Return (X, Y) of the center of cell containing provided text 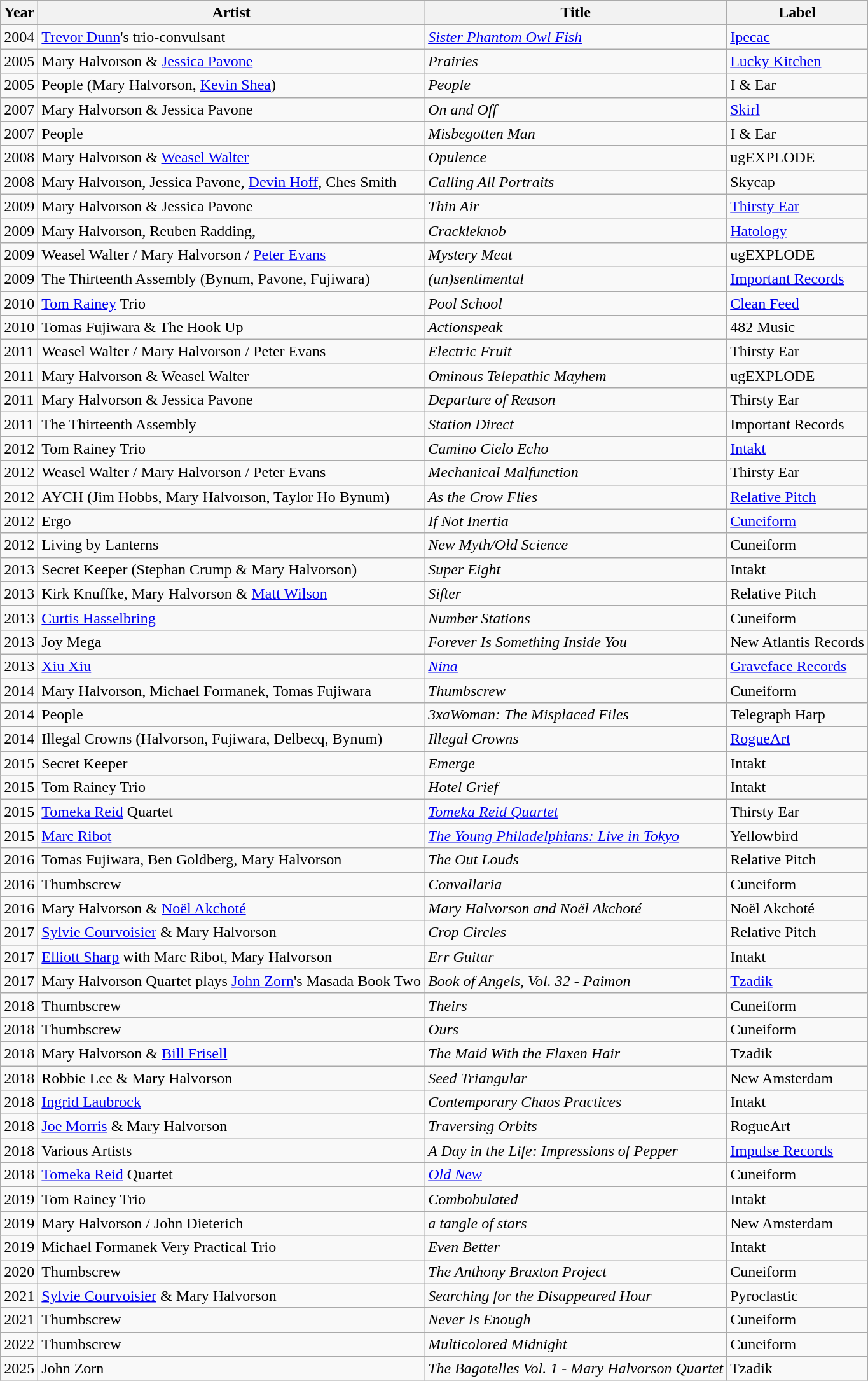
The Bagatelles Vol. 1 - Mary Halvorson Quartet (576, 1368)
Traversing Orbits (576, 1127)
Mystery Meat (576, 254)
Mary Halvorson, Michael Formanek, Tomas Fujiwara (231, 690)
Living by Lanterns (231, 545)
Lucky Kitchen (797, 61)
As the Crow Flies (576, 497)
Super Eight (576, 569)
Telegraph Harp (797, 715)
Prairies (576, 61)
Seed Triangular (576, 1078)
Forever Is Something Inside You (576, 642)
Curtis Hasselbring (231, 618)
Mary Halvorson Quartet plays John Zorn's Masada Book Two (231, 981)
Combobulated (576, 1199)
Michael Formanek Very Practical Trio (231, 1247)
Convallaria (576, 884)
Ingrid Laubrock (231, 1102)
Tomas Fujiwara & The Hook Up (231, 328)
Contemporary Chaos Practices (576, 1102)
Trevor Dunn's trio-convulsant (231, 37)
Electric Fruit (576, 352)
Camino Cielo Echo (576, 448)
Skirl (797, 109)
AYCH (Jim Hobbs, Mary Halvorson, Taylor Ho Bynum) (231, 497)
Artist (231, 13)
Yellowbird (797, 836)
Mary Halvorson, Jessica Pavone, Devin Hoff, Ches Smith (231, 182)
Robbie Lee & Mary Halvorson (231, 1078)
Ergo (231, 521)
Tomas Fujiwara, Ben Goldberg, Mary Halvorson (231, 860)
Calling All Portraits (576, 182)
Old New (576, 1175)
Joy Mega (231, 642)
Title (576, 13)
Secret Keeper (Stephan Crump & Mary Halvorson) (231, 569)
Multicolored Midnight (576, 1344)
The Young Philadelphians: Live in Tokyo (576, 836)
Hotel Grief (576, 788)
The Out Louds (576, 860)
Impulse Records (797, 1151)
(un)sentimental (576, 279)
The Thirteenth Assembly (231, 424)
Searching for the Disappeared Hour (576, 1296)
Actionspeak (576, 328)
Marc Ribot (231, 836)
482 Music (797, 328)
People (Mary Halvorson, Kevin Shea) (231, 85)
Number Stations (576, 618)
Even Better (576, 1247)
Kirk Knuffke, Mary Halvorson & Matt Wilson (231, 593)
2022 (19, 1344)
Err Guitar (576, 957)
Graveface Records (797, 666)
Skycap (797, 182)
Nina (576, 666)
Pyroclastic (797, 1296)
Station Direct (576, 424)
Illegal Crowns (576, 739)
Mary Halvorson / John Dieterich (231, 1223)
Label (797, 13)
If Not Inertia (576, 521)
Noël Akchoté (797, 908)
New Atlantis Records (797, 642)
Mechanical Malfunction (576, 473)
Hatology (797, 230)
On and Off (576, 109)
Book of Angels, Vol. 32 - Paimon (576, 981)
2020 (19, 1272)
Mary Halvorson and Noël Akchoté (576, 908)
Mary Halvorson, Reuben Radding, (231, 230)
Ours (576, 1029)
2025 (19, 1368)
The Anthony Braxton Project (576, 1272)
Year (19, 13)
3xaWoman: The Misplaced Files (576, 715)
Secret Keeper (231, 763)
Emerge (576, 763)
a tangle of stars (576, 1223)
Sifter (576, 593)
Theirs (576, 1005)
Thin Air (576, 206)
Never Is Enough (576, 1320)
Elliott Sharp with Marc Ribot, Mary Halvorson (231, 957)
Ipecac (797, 37)
Xiu Xiu (231, 666)
Crackleknob (576, 230)
A Day in the Life: Impressions of Pepper (576, 1151)
Joe Morris & Mary Halvorson (231, 1127)
2004 (19, 37)
Mary Halvorson & Bill Frisell (231, 1053)
Sister Phantom Owl Fish (576, 37)
Crop Circles (576, 933)
Misbegotten Man (576, 134)
Departure of Reason (576, 400)
New Myth/Old Science (576, 545)
Opulence (576, 158)
Mary Halvorson & Noël Akchoté (231, 908)
Clean Feed (797, 303)
Ominous Telepathic Mayhem (576, 376)
The Thirteenth Assembly (Bynum, Pavone, Fujiwara) (231, 279)
Various Artists (231, 1151)
John Zorn (231, 1368)
The Maid With the Flaxen Hair (576, 1053)
Illegal Crowns (Halvorson, Fujiwara, Delbecq, Bynum) (231, 739)
Pool School (576, 303)
